Find where the given text appears and provide that cell's center as (x, y) coordinate. 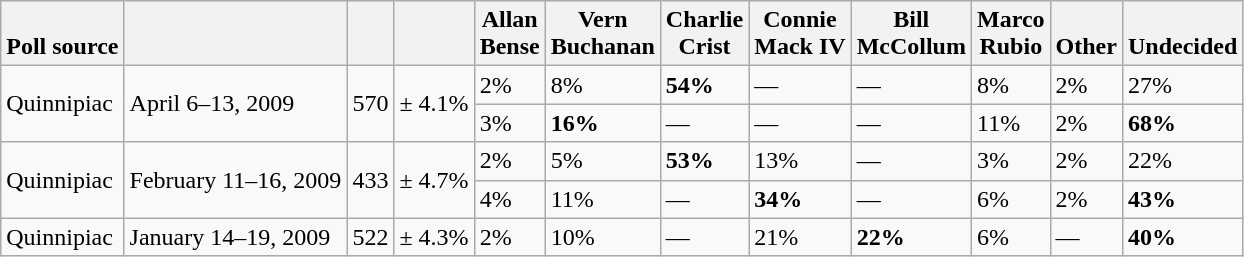
BillMcCollum (911, 34)
433 (370, 180)
570 (370, 104)
53% (704, 161)
ConnieMack IV (800, 34)
January 14–19, 2009 (236, 237)
± 4.1% (434, 104)
27% (1182, 85)
February 11–16, 2009 (236, 180)
MarcoRubio (1010, 34)
13% (800, 161)
VernBuchanan (602, 34)
Poll source (62, 34)
10% (602, 237)
± 4.3% (434, 237)
Other (1086, 34)
43% (1182, 199)
68% (1182, 123)
40% (1182, 237)
4% (510, 199)
± 4.7% (434, 180)
April 6–13, 2009 (236, 104)
16% (602, 123)
5% (602, 161)
54% (704, 85)
34% (800, 199)
522 (370, 237)
21% (800, 237)
AllanBense (510, 34)
Undecided (1182, 34)
CharlieCrist (704, 34)
